Pinpoint the cell where the given text exists, returning its (X, Y) midpoint coordinate. 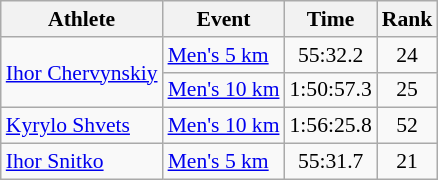
55:31.7 (331, 162)
Ihor Chervynskiy (82, 72)
52 (408, 126)
1:50:57.3 (331, 90)
Kyrylo Shvets (82, 126)
1:56:25.8 (331, 126)
Rank (408, 19)
21 (408, 162)
24 (408, 55)
Event (224, 19)
55:32.2 (331, 55)
Athlete (82, 19)
Ihor Snitko (82, 162)
25 (408, 90)
Time (331, 19)
